Provide the (X, Y) coordinate of the cell's center where the given text is located.  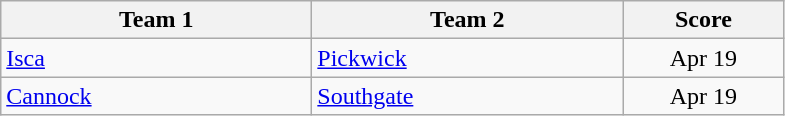
Team 2 (468, 20)
Isca (156, 58)
Team 1 (156, 20)
Pickwick (468, 58)
Score (704, 20)
Southgate (468, 96)
Cannock (156, 96)
